Return [x, y] of the center of cell containing provided text 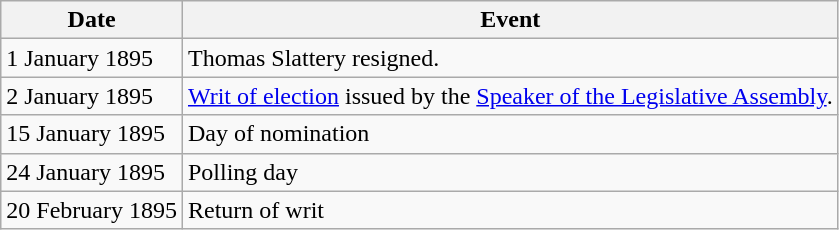
Return of writ [510, 210]
Writ of election issued by the Speaker of the Legislative Assembly. [510, 96]
15 January 1895 [92, 134]
Date [92, 20]
Thomas Slattery resigned. [510, 58]
Polling day [510, 172]
Event [510, 20]
1 January 1895 [92, 58]
20 February 1895 [92, 210]
Day of nomination [510, 134]
2 January 1895 [92, 96]
24 January 1895 [92, 172]
